Extract the [x, y] coordinate from the center of the cell holding the provided text.  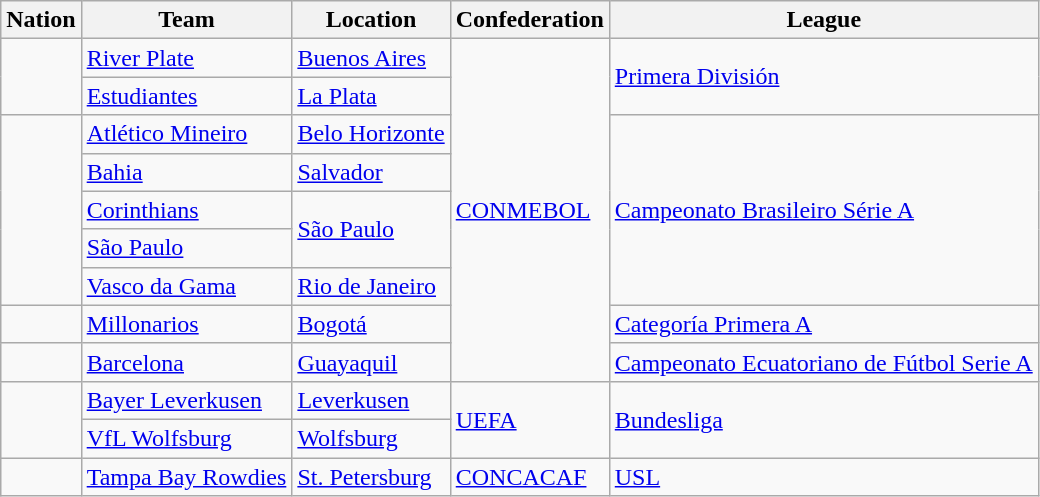
Vasco da Gama [186, 286]
USL [824, 477]
Estudiantes [186, 96]
Salvador [371, 172]
CONMEBOL [530, 210]
Leverkusen [371, 400]
League [824, 20]
VfL Wolfsburg [186, 438]
Atlético Mineiro [186, 134]
Categoría Primera A [824, 324]
Confederation [530, 20]
Wolfsburg [371, 438]
UEFA [530, 419]
River Plate [186, 58]
Belo Horizonte [371, 134]
Bahia [186, 172]
Bayer Leverkusen [186, 400]
Guayaquil [371, 362]
La Plata [371, 96]
Nation [41, 20]
Primera División [824, 77]
Bundesliga [824, 419]
Tampa Bay Rowdies [186, 477]
Location [371, 20]
CONCACAF [530, 477]
Campeonato Ecuatoriano de Fútbol Serie A [824, 362]
Bogotá [371, 324]
Barcelona [186, 362]
Team [186, 20]
Corinthians [186, 210]
Buenos Aires [371, 58]
St. Petersburg [371, 477]
Campeonato Brasileiro Série A [824, 210]
Rio de Janeiro [371, 286]
Millonarios [186, 324]
